Identify which cell holds the provided text, then report its (x, y) central coordinate. 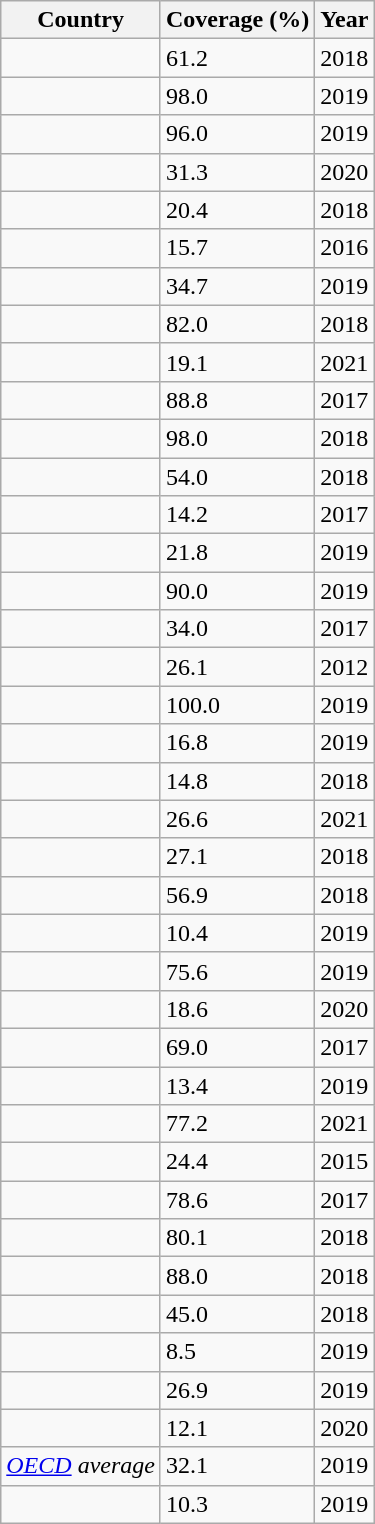
Year (344, 20)
34.0 (237, 629)
88.8 (237, 400)
26.6 (237, 819)
20.4 (237, 210)
54.0 (237, 477)
32.1 (237, 1466)
69.0 (237, 1047)
10.4 (237, 933)
8.5 (237, 1352)
16.8 (237, 743)
21.8 (237, 553)
19.1 (237, 362)
15.7 (237, 248)
27.1 (237, 857)
18.6 (237, 1009)
100.0 (237, 705)
77.2 (237, 1124)
75.6 (237, 971)
14.8 (237, 781)
2012 (344, 667)
61.2 (237, 58)
2016 (344, 248)
45.0 (237, 1314)
88.0 (237, 1276)
31.3 (237, 172)
14.2 (237, 515)
24.4 (237, 1162)
34.7 (237, 286)
2015 (344, 1162)
10.3 (237, 1504)
82.0 (237, 324)
90.0 (237, 591)
12.1 (237, 1428)
Coverage (%) (237, 20)
13.4 (237, 1085)
26.1 (237, 667)
Country (81, 20)
96.0 (237, 134)
56.9 (237, 895)
26.9 (237, 1390)
78.6 (237, 1200)
OECD average (81, 1466)
80.1 (237, 1238)
